Output the [X, Y] coordinate of the center of the cell containing the given text.  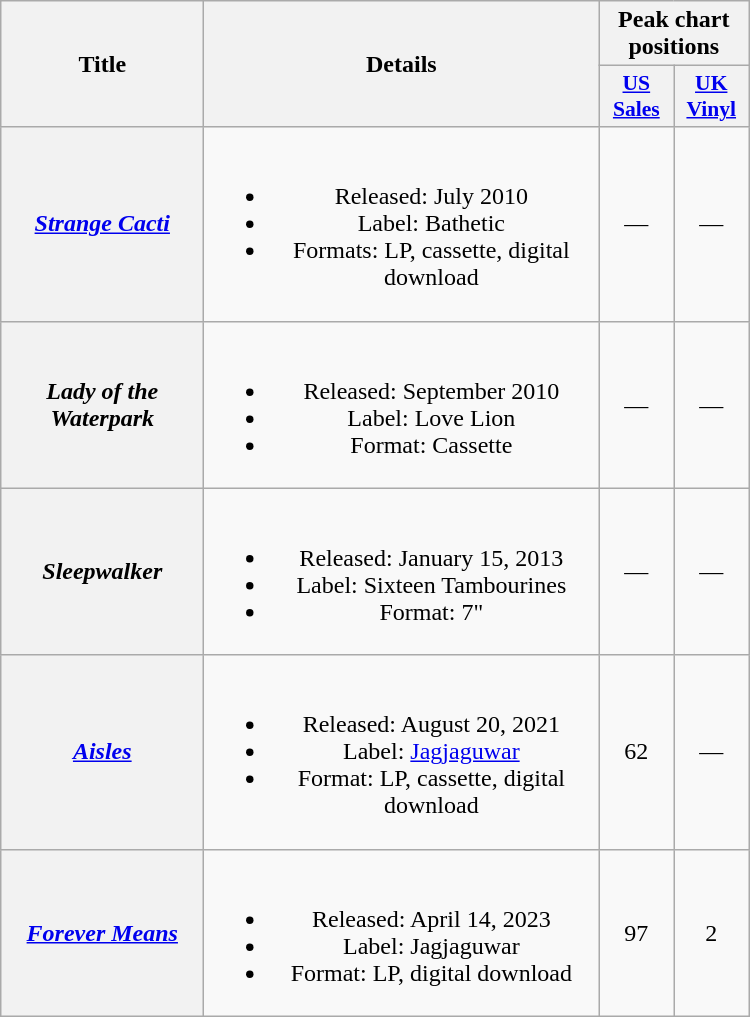
Released: July 2010Label: BatheticFormats: LP, cassette, digital download [402, 224]
Released: April 14, 2023Label: JagjaguwarFormat: LP, digital download [402, 932]
Aisles [102, 752]
2 [712, 932]
Sleepwalker [102, 572]
Released: August 20, 2021Label: JagjaguwarFormat: LP, cassette, digital download [402, 752]
Lady of the Waterpark [102, 404]
62 [636, 752]
Forever Means [102, 932]
Title [102, 64]
Details [402, 64]
Released: January 15, 2013Label: Sixteen TambourinesFormat: 7" [402, 572]
USSales [636, 96]
Released: September 2010Label: Love LionFormat: Cassette [402, 404]
Strange Cacti [102, 224]
UKVinyl [712, 96]
Peak chart positions [674, 34]
97 [636, 932]
